Identify which cell holds the provided text, then report its [X, Y] central coordinate. 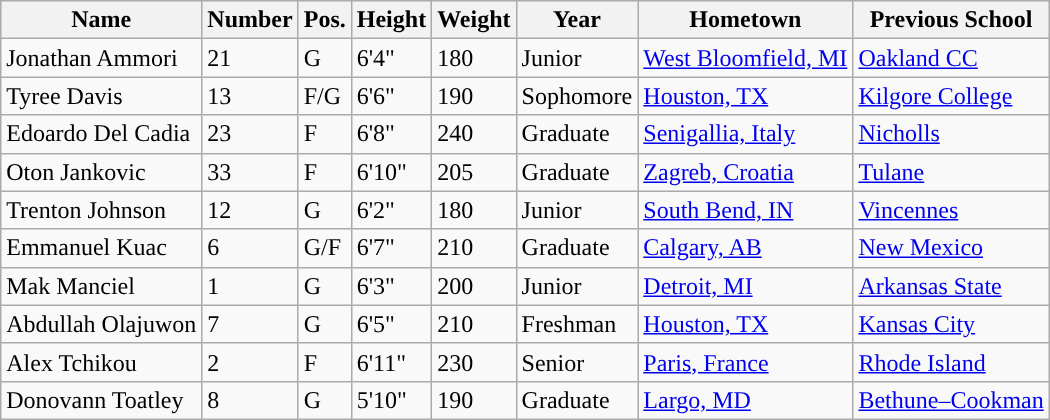
6'11" [391, 362]
Edoardo Del Cadia [102, 134]
Previous School [951, 20]
8 [250, 400]
Mak Manciel [102, 286]
230 [474, 362]
Calgary, AB [746, 248]
6'4" [391, 58]
Largo, MD [746, 400]
Freshman [577, 324]
Paris, France [746, 362]
205 [474, 172]
6'10" [391, 172]
Height [391, 20]
West Bloomfield, MI [746, 58]
6'3" [391, 286]
Emmanuel Kuac [102, 248]
23 [250, 134]
1 [250, 286]
6'8" [391, 134]
Pos. [324, 20]
Bethune–Cookman [951, 400]
Alex Tchikou [102, 362]
33 [250, 172]
Nicholls [951, 134]
Arkansas State [951, 286]
Zagreb, Croatia [746, 172]
6 [250, 248]
South Bend, IN [746, 210]
6'5" [391, 324]
Kilgore College [951, 96]
Trenton Johnson [102, 210]
Weight [474, 20]
Senior [577, 362]
Kansas City [951, 324]
Oton Jankovic [102, 172]
Oakland CC [951, 58]
New Mexico [951, 248]
6'7" [391, 248]
240 [474, 134]
Rhode Island [951, 362]
6'6" [391, 96]
Hometown [746, 20]
Tyree Davis [102, 96]
Jonathan Ammori [102, 58]
Donovann Toatley [102, 400]
Detroit, MI [746, 286]
Vincennes [951, 210]
Year [577, 20]
5'10" [391, 400]
21 [250, 58]
Sophomore [577, 96]
13 [250, 96]
200 [474, 286]
Tulane [951, 172]
7 [250, 324]
F/G [324, 96]
Abdullah Olajuwon [102, 324]
Senigallia, Italy [746, 134]
G/F [324, 248]
6'2" [391, 210]
Name [102, 20]
12 [250, 210]
2 [250, 362]
Number [250, 20]
